Scan for the cell matching the given text and deliver its [x, y] coordinate at center. 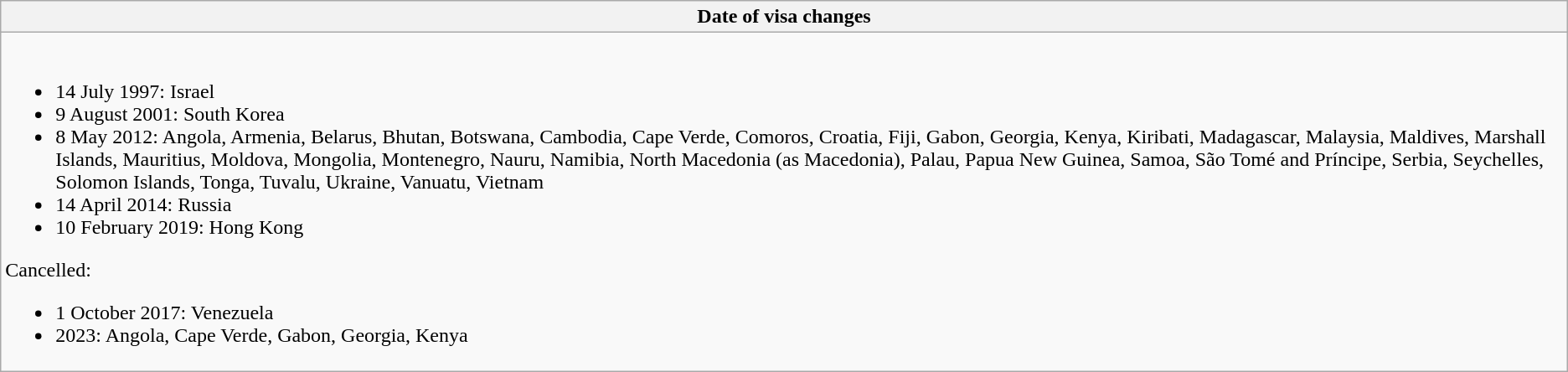
Date of visa changes [784, 17]
